Provide the [x, y] coordinate of the cell's center where the given text is located.  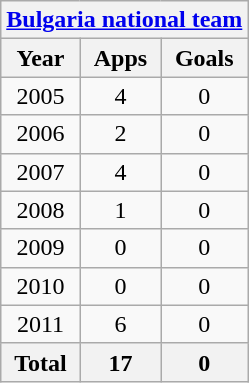
Total [40, 362]
2009 [40, 248]
2 [120, 134]
2010 [40, 286]
2008 [40, 210]
2007 [40, 172]
Apps [120, 58]
2011 [40, 324]
Bulgaria national team [124, 20]
17 [120, 362]
1 [120, 210]
Year [40, 58]
6 [120, 324]
2006 [40, 134]
Goals [204, 58]
2005 [40, 96]
